Determine the [x, y] coordinate at the center of the cell enclosing the given text.  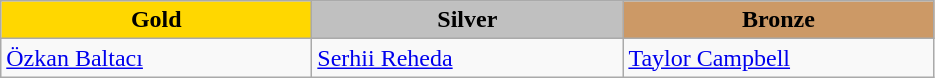
Özkan Baltacı [156, 58]
Serhii Reheda [468, 58]
Gold [156, 20]
Taylor Campbell [778, 58]
Silver [468, 20]
Bronze [778, 20]
